From the cell containing the given text, extract its center point as (x, y) coordinate. 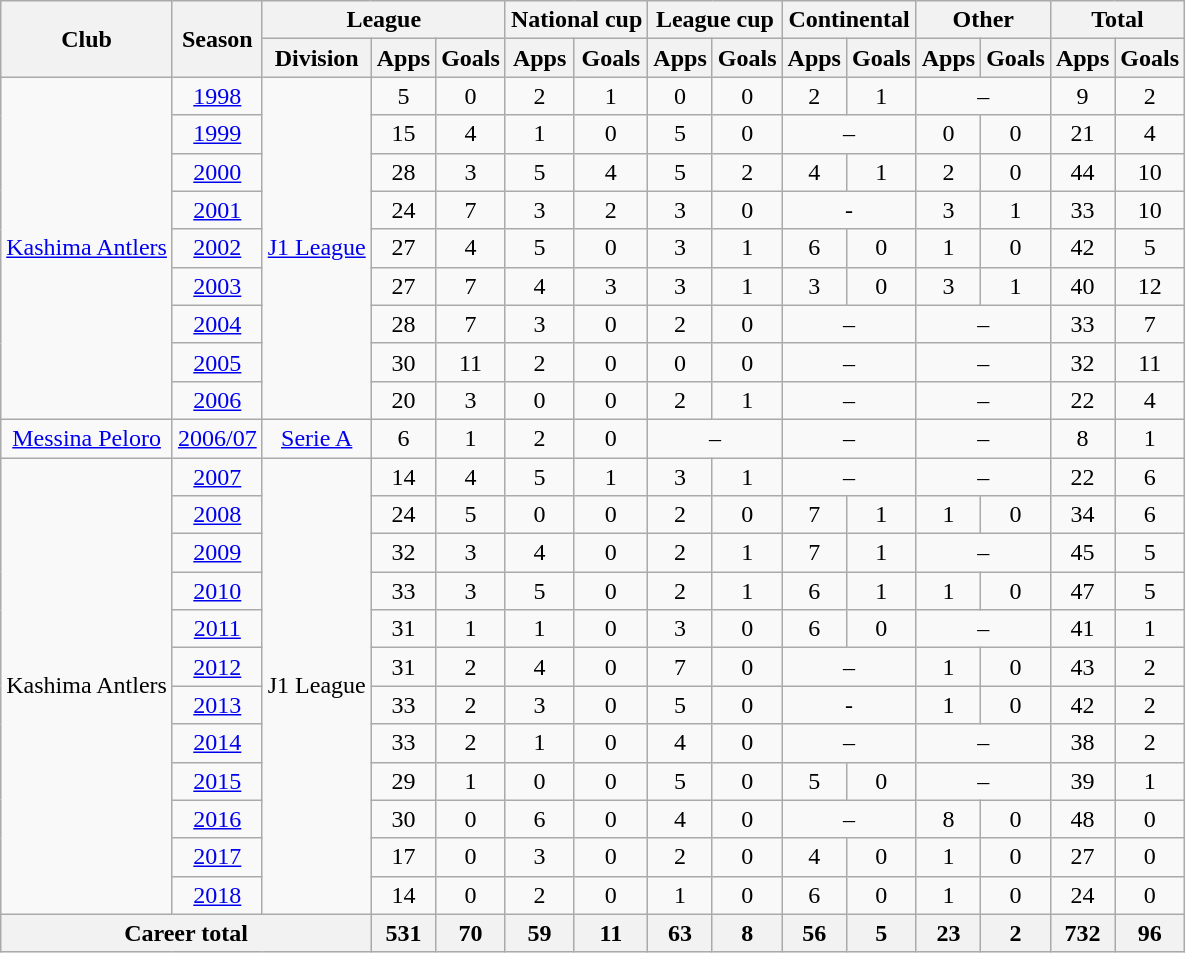
23 (948, 933)
2008 (217, 515)
League (384, 20)
12 (1150, 286)
38 (1082, 743)
1999 (217, 134)
2007 (217, 477)
Division (316, 58)
9 (1082, 96)
40 (1082, 286)
56 (814, 933)
2016 (217, 819)
Serie A (316, 438)
1998 (217, 96)
59 (539, 933)
63 (680, 933)
Messina Peloro (87, 438)
15 (403, 134)
732 (1082, 933)
2000 (217, 172)
20 (403, 400)
League cup (715, 20)
17 (403, 857)
Other (983, 20)
Continental (849, 20)
2013 (217, 705)
2018 (217, 895)
2015 (217, 781)
2006/07 (217, 438)
29 (403, 781)
34 (1082, 515)
39 (1082, 781)
45 (1082, 553)
2014 (217, 743)
531 (403, 933)
2011 (217, 629)
21 (1082, 134)
2005 (217, 362)
2009 (217, 553)
2010 (217, 591)
44 (1082, 172)
Club (87, 39)
Career total (186, 933)
2012 (217, 667)
96 (1150, 933)
Season (217, 39)
2006 (217, 400)
70 (471, 933)
2002 (217, 248)
Total (1117, 20)
43 (1082, 667)
48 (1082, 819)
41 (1082, 629)
2004 (217, 324)
2017 (217, 857)
47 (1082, 591)
National cup (576, 20)
2001 (217, 210)
2003 (217, 286)
